For the text-containing cell, return its midpoint in [x, y] coordinate format. 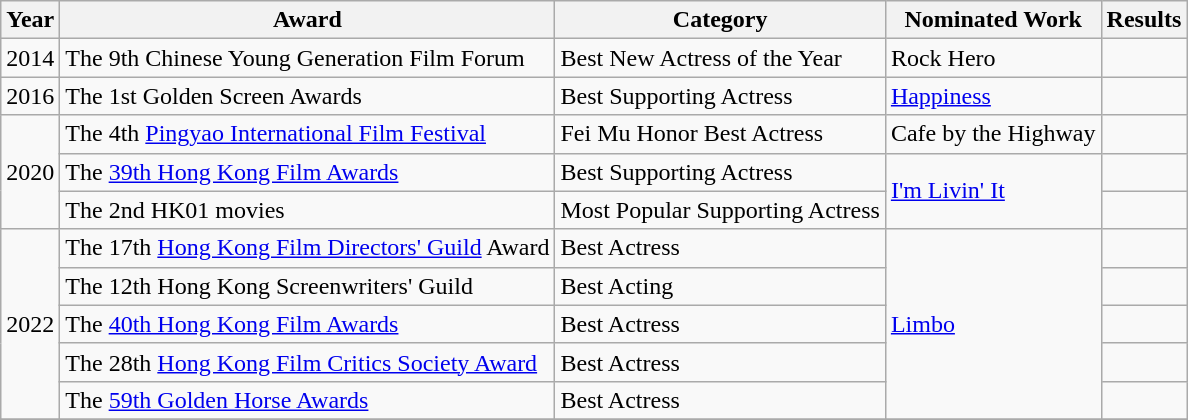
The 2nd HK01 movies [308, 210]
Rock Hero [993, 58]
2014 [30, 58]
Happiness [993, 96]
2020 [30, 172]
Cafe by the Highway [993, 134]
The 12th Hong Kong Screenwriters' Guild [308, 286]
The 40th Hong Kong Film Awards [308, 324]
Best Acting [720, 286]
2016 [30, 96]
The 1st Golden Screen Awards [308, 96]
The 9th Chinese Young Generation Film Forum [308, 58]
The 28th Hong Kong Film Critics Society Award [308, 362]
Award [308, 20]
Most Popular Supporting Actress [720, 210]
Nominated Work [993, 20]
2022 [30, 324]
Category [720, 20]
Results [1144, 20]
Fei Mu Honor Best Actress [720, 134]
Best New Actress of the Year [720, 58]
The 39th Hong Kong Film Awards [308, 172]
The 4th Pingyao International Film Festival [308, 134]
The 59th Golden Horse Awards [308, 400]
I'm Livin' It [993, 191]
Year [30, 20]
The 17th Hong Kong Film Directors' Guild Award [308, 248]
Limbo [993, 324]
